Capture the cell that displays the provided text and extract its [X, Y] central coordinate. 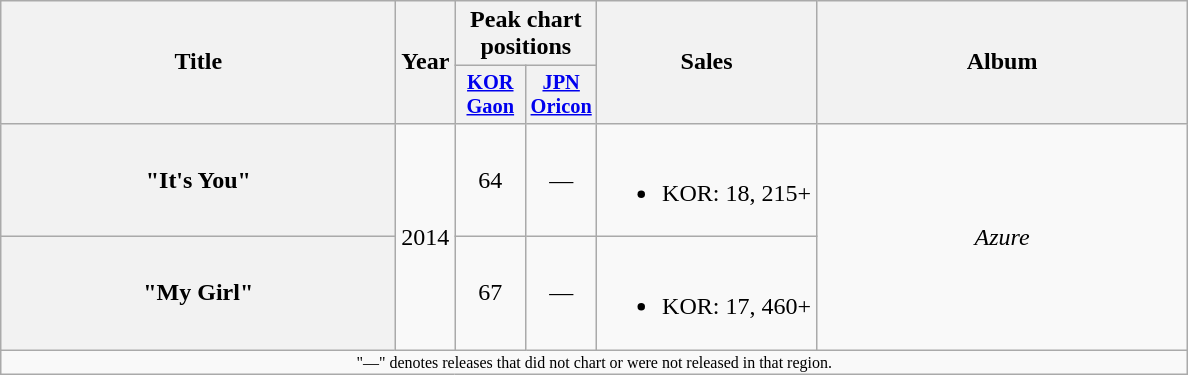
67 [490, 294]
Peak chart positions [526, 34]
Album [1002, 62]
"It's You" [198, 180]
Year [426, 62]
64 [490, 180]
JPNOricon [562, 95]
KORGaon [490, 95]
2014 [426, 236]
Sales [707, 62]
Title [198, 62]
KOR: 17, 460+ [707, 294]
Azure [1002, 236]
"—" denotes releases that did not chart or were not released in that region. [594, 362]
"My Girl" [198, 294]
KOR: 18, 215+ [707, 180]
